Return [X, Y] of the center of cell containing provided text 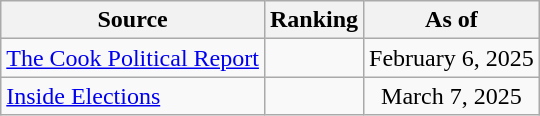
Inside Elections [133, 96]
February 6, 2025 [452, 58]
The Cook Political Report [133, 58]
Ranking [314, 20]
Source [133, 20]
March 7, 2025 [452, 96]
As of [452, 20]
